Locate the cell with the specified text and output its (X, Y) center coordinate. 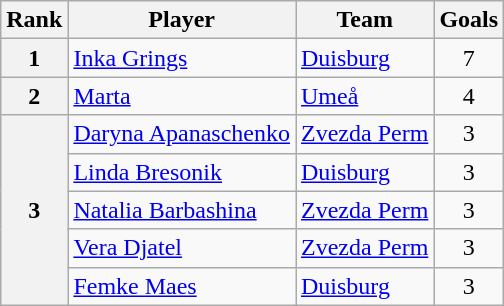
Natalia Barbashina (182, 210)
Inka Grings (182, 58)
Team (365, 20)
Rank (34, 20)
Umeå (365, 96)
Daryna Apanaschenko (182, 134)
Femke Maes (182, 286)
4 (469, 96)
Goals (469, 20)
Marta (182, 96)
1 (34, 58)
Vera Djatel (182, 248)
2 (34, 96)
Linda Bresonik (182, 172)
7 (469, 58)
Player (182, 20)
